Extract the [X, Y] coordinate from the center of the cell holding the provided text.  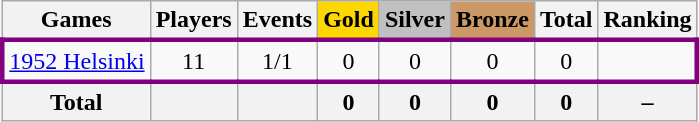
Games [76, 21]
Players [194, 21]
Ranking [648, 21]
1/1 [277, 60]
Bronze [492, 21]
Gold [349, 21]
Events [277, 21]
11 [194, 60]
Silver [414, 21]
1952 Helsinki [76, 60]
– [648, 101]
